Determine the [x, y] coordinate at the center of the cell enclosing the given text.  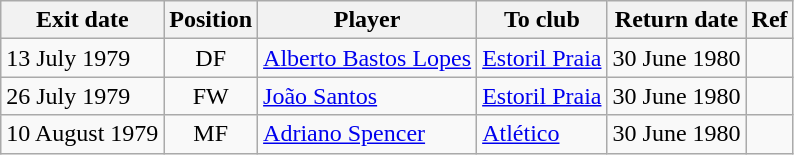
Atlético [542, 134]
Alberto Bastos Lopes [368, 58]
13 July 1979 [82, 58]
Ref [770, 20]
26 July 1979 [82, 96]
Player [368, 20]
To club [542, 20]
Adriano Spencer [368, 134]
10 August 1979 [82, 134]
FW [211, 96]
Position [211, 20]
Return date [676, 20]
João Santos [368, 96]
Exit date [82, 20]
MF [211, 134]
DF [211, 58]
